Capture the cell that displays the provided text and extract its (x, y) central coordinate. 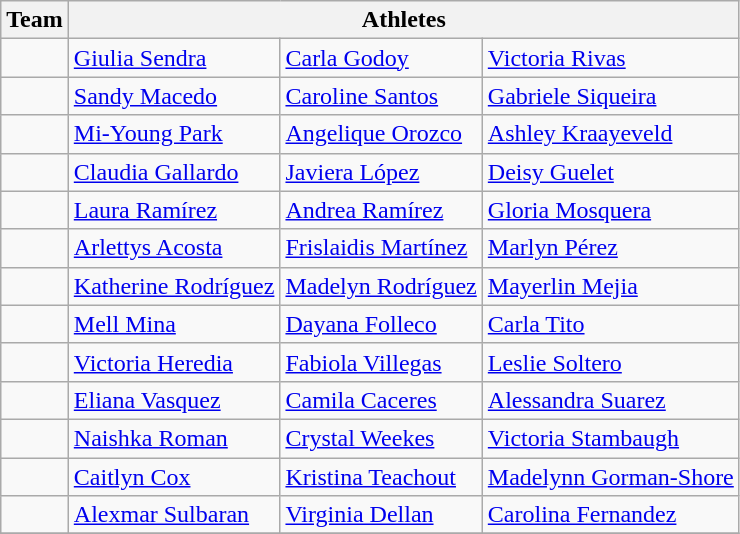
Kristina Teachout (381, 477)
Carolina Fernandez (610, 515)
Mi-Young Park (174, 134)
Eliana Vasquez (174, 400)
Caitlyn Cox (174, 477)
Caroline Santos (381, 96)
Madelynn Gorman-Shore (610, 477)
Mayerlin Mejia (610, 286)
Laura Ramírez (174, 210)
Victoria Heredia (174, 362)
Virginia Dellan (381, 515)
Victoria Rivas (610, 58)
Athletes (404, 20)
Javiera López (381, 172)
Arlettys Acosta (174, 248)
Katherine Rodríguez (174, 286)
Madelyn Rodríguez (381, 286)
Crystal Weekes (381, 438)
Gabriele Siqueira (610, 96)
Carla Godoy (381, 58)
Fabiola Villegas (381, 362)
Leslie Soltero (610, 362)
Camila Caceres (381, 400)
Dayana Folleco (381, 324)
Mell Mina (174, 324)
Andrea Ramírez (381, 210)
Alexmar Sulbaran (174, 515)
Sandy Macedo (174, 96)
Claudia Gallardo (174, 172)
Naishka Roman (174, 438)
Giulia Sendra (174, 58)
Deisy Guelet (610, 172)
Angelique Orozco (381, 134)
Marlyn Pérez (610, 248)
Gloria Mosquera (610, 210)
Team (35, 20)
Carla Tito (610, 324)
Ashley Kraayeveld (610, 134)
Victoria Stambaugh (610, 438)
Frislaidis Martínez (381, 248)
Alessandra Suarez (610, 400)
